Output the [x, y] coordinate of the center of the cell containing the given text.  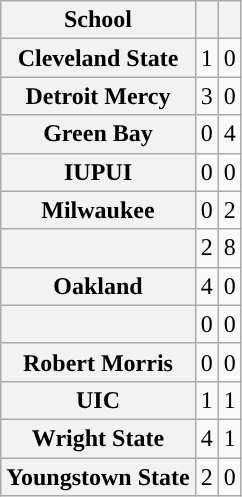
8 [230, 248]
Youngstown State [98, 477]
Oakland [98, 286]
IUPUI [98, 172]
Milwaukee [98, 210]
Cleveland State [98, 58]
Wright State [98, 438]
Detroit Mercy [98, 96]
3 [206, 96]
School [98, 20]
UIC [98, 400]
Green Bay [98, 134]
Robert Morris [98, 362]
